Capture the cell that displays the provided text and extract its [X, Y] central coordinate. 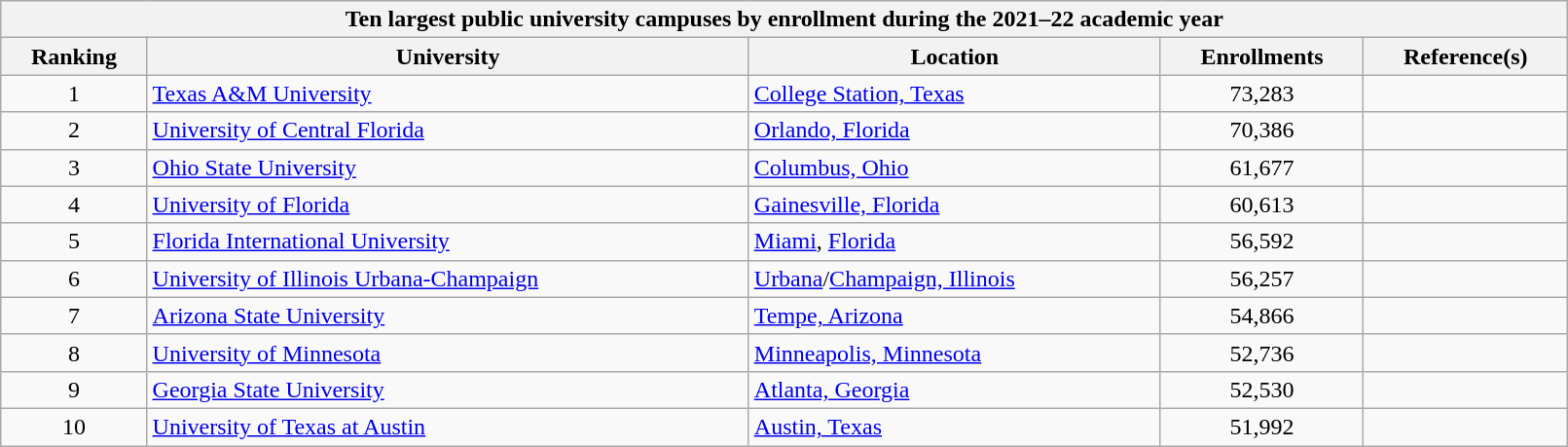
70,386 [1261, 130]
73,283 [1261, 93]
Location [954, 56]
3 [74, 168]
Georgia State University [448, 390]
Texas A&M University [448, 93]
56,257 [1261, 279]
6 [74, 279]
52,736 [1261, 353]
Minneapolis, Minnesota [954, 353]
Urbana/Champaign, Illinois [954, 279]
5 [74, 242]
Atlanta, Georgia [954, 390]
University of Florida [448, 205]
9 [74, 390]
Gainesville, Florida [954, 205]
University of Texas at Austin [448, 427]
7 [74, 316]
Ranking [74, 56]
52,530 [1261, 390]
University of Central Florida [448, 130]
2 [74, 130]
Orlando, Florida [954, 130]
University [448, 56]
51,992 [1261, 427]
60,613 [1261, 205]
Florida International University [448, 242]
Arizona State University [448, 316]
61,677 [1261, 168]
College Station, Texas [954, 93]
4 [74, 205]
10 [74, 427]
Reference(s) [1466, 56]
1 [74, 93]
54,866 [1261, 316]
Enrollments [1261, 56]
University of Illinois Urbana-Champaign [448, 279]
University of Minnesota [448, 353]
Austin, Texas [954, 427]
Columbus, Ohio [954, 168]
56,592 [1261, 242]
Miami, Florida [954, 242]
8 [74, 353]
Tempe, Arizona [954, 316]
Ohio State University [448, 168]
Ten largest public university campuses by enrollment during the 2021–22 academic year [784, 19]
